Return the (x, y) coordinate for the center point of the cell that contains the specified text.  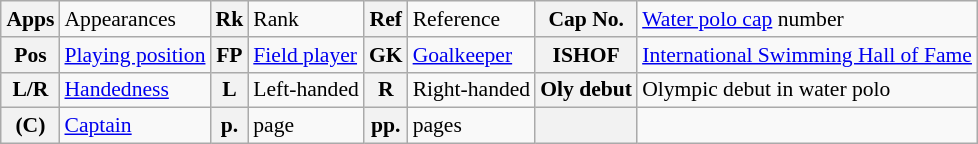
Left-handed (306, 90)
Playing position (134, 55)
Reference (472, 19)
Oly debut (586, 90)
Ref (386, 19)
Appearances (134, 19)
Cap No. (586, 19)
L (230, 90)
ISHOF (586, 55)
page (306, 126)
(C) (30, 126)
Goalkeeper (472, 55)
Captain (134, 126)
pages (472, 126)
International Swimming Hall of Fame (807, 55)
FP (230, 55)
Apps (30, 19)
Rk (230, 19)
L/R (30, 90)
Field player (306, 55)
Pos (30, 55)
p. (230, 126)
pp. (386, 126)
Olympic debut in water polo (807, 90)
GK (386, 55)
Handedness (134, 90)
Right-handed (472, 90)
R (386, 90)
Rank (306, 19)
Water polo cap number (807, 19)
